Determine the (X, Y) coordinate at the center of the cell enclosing the given text.  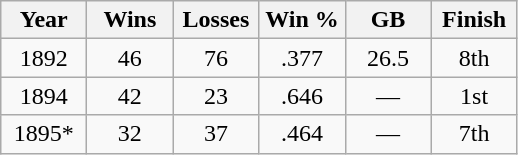
1892 (44, 58)
76 (216, 58)
.464 (302, 134)
Losses (216, 20)
Win % (302, 20)
8th (474, 58)
Wins (130, 20)
37 (216, 134)
42 (130, 96)
32 (130, 134)
1895* (44, 134)
Year (44, 20)
GB (388, 20)
26.5 (388, 58)
23 (216, 96)
1894 (44, 96)
46 (130, 58)
.646 (302, 96)
7th (474, 134)
.377 (302, 58)
Finish (474, 20)
1st (474, 96)
